Return (X, Y) of the center of cell containing provided text 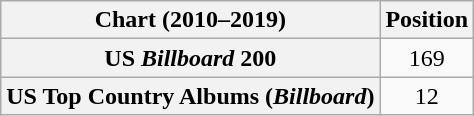
US Top Country Albums (Billboard) (190, 96)
Position (427, 20)
Chart (2010–2019) (190, 20)
US Billboard 200 (190, 58)
169 (427, 58)
12 (427, 96)
